Output the [X, Y] coordinate of the center of the cell containing the given text.  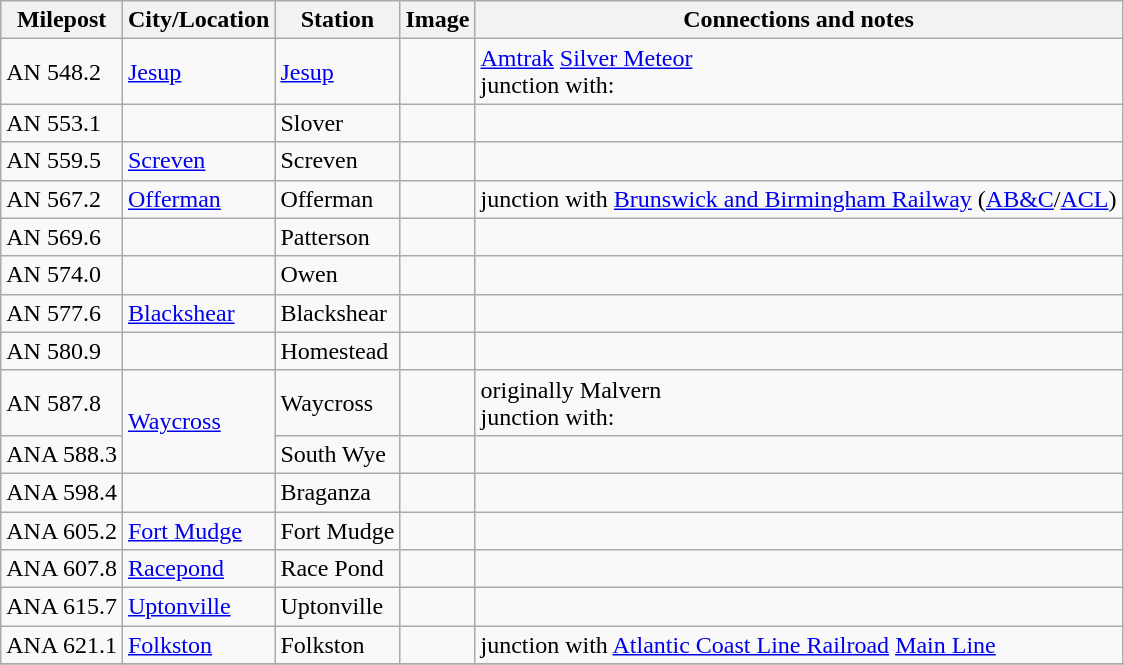
Homestead [338, 351]
Amtrak Silver Meteorjunction with: [798, 72]
ANA 588.3 [62, 454]
Image [438, 20]
AN 574.0 [62, 275]
South Wye [338, 454]
Station [338, 20]
ANA 605.2 [62, 531]
Milepost [62, 20]
originally Malvernjunction with: [798, 402]
ANA 615.7 [62, 607]
Owen [338, 275]
junction with Brunswick and Birmingham Railway (AB&C/ACL) [798, 199]
Slover [338, 123]
AN 577.6 [62, 313]
AN 569.6 [62, 237]
Patterson [338, 237]
City/Location [198, 20]
AN 548.2 [62, 72]
ANA 621.1 [62, 645]
ANA 607.8 [62, 569]
junction with Atlantic Coast Line Railroad Main Line [798, 645]
AN 580.9 [62, 351]
Braganza [338, 492]
AN 559.5 [62, 161]
AN 587.8 [62, 402]
AN 553.1 [62, 123]
ANA 598.4 [62, 492]
Connections and notes [798, 20]
AN 567.2 [62, 199]
Race Pond [338, 569]
Racepond [198, 569]
